Determine the [x, y] coordinate at the center of the cell enclosing the given text.  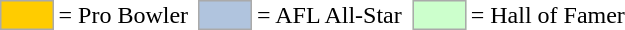
= Pro Bowler [124, 15]
= AFL All-Star [330, 15]
